Output the (X, Y) coordinate of the center of the cell containing the given text.  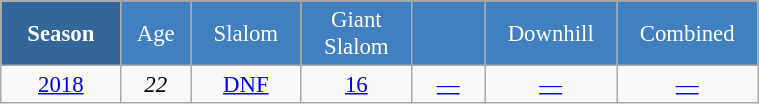
GiantSlalom (356, 34)
16 (356, 85)
22 (156, 85)
Downhill (551, 34)
Age (156, 34)
Combined (688, 34)
DNF (246, 85)
Season (61, 34)
2018 (61, 85)
Slalom (246, 34)
